Extract the [x, y] coordinate from the center of the cell holding the provided text.  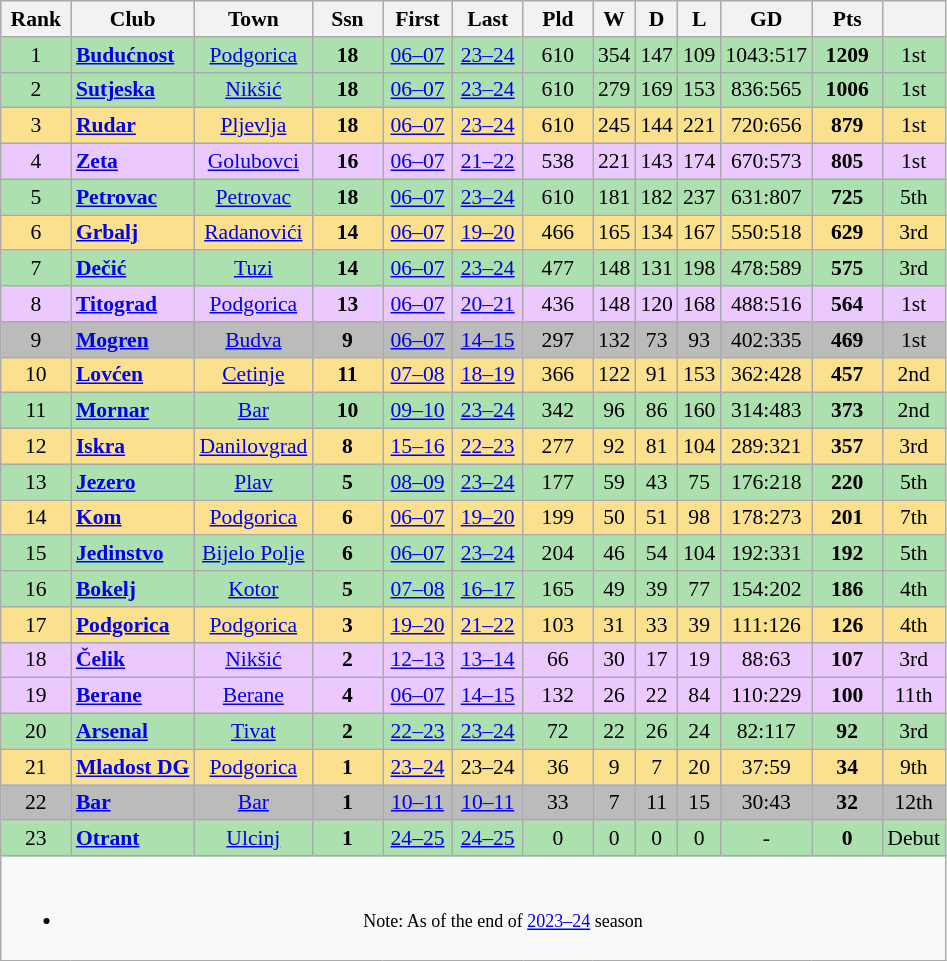
201 [847, 518]
Mornar [132, 411]
12–13 [417, 660]
20–21 [488, 304]
Pts [847, 19]
73 [656, 340]
Titograd [132, 304]
Dečić [132, 269]
629 [847, 233]
13–14 [488, 660]
Lovćen [132, 375]
575 [847, 269]
720:656 [766, 126]
16–17 [488, 589]
805 [847, 162]
192 [847, 554]
77 [700, 589]
134 [656, 233]
08–09 [417, 482]
126 [847, 625]
199 [558, 518]
D [656, 19]
Debut [914, 839]
Rank [36, 19]
Golubovci [253, 162]
Bijelo Polje [253, 554]
Danilovgrad [253, 447]
Club [132, 19]
314:483 [766, 411]
9th [914, 767]
88:63 [766, 660]
169 [656, 90]
GD [766, 19]
W [614, 19]
24 [700, 732]
50 [614, 518]
43 [656, 482]
12 [36, 447]
154:202 [766, 589]
178:273 [766, 518]
Jedinstvo [132, 554]
30 [614, 660]
402:335 [766, 340]
488:516 [766, 304]
51 [656, 518]
Tivat [253, 732]
Čelik [132, 660]
Budućnost [132, 55]
34 [847, 767]
Note: As of the end of 2023–24 season [473, 908]
220 [847, 482]
160 [700, 411]
11th [914, 696]
Grbalj [132, 233]
Pld [558, 19]
59 [614, 482]
174 [700, 162]
Ulcinj [253, 839]
836:565 [766, 90]
Budva [253, 340]
277 [558, 447]
Radanovići [253, 233]
182 [656, 197]
Jezero [132, 482]
75 [700, 482]
131 [656, 269]
186 [847, 589]
First [417, 19]
18–19 [488, 375]
362:428 [766, 375]
204 [558, 554]
879 [847, 126]
72 [558, 732]
100 [847, 696]
Cetinje [253, 375]
91 [656, 375]
Bokelj [132, 589]
198 [700, 269]
98 [700, 518]
297 [558, 340]
457 [847, 375]
725 [847, 197]
177 [558, 482]
1209 [847, 55]
373 [847, 411]
Ssn [347, 19]
631:807 [766, 197]
21 [36, 767]
181 [614, 197]
Mladost DG [132, 767]
Sutjeska [132, 90]
1006 [847, 90]
103 [558, 625]
357 [847, 447]
564 [847, 304]
110:229 [766, 696]
L [700, 19]
36 [558, 767]
37:59 [766, 767]
49 [614, 589]
342 [558, 411]
279 [614, 90]
538 [558, 162]
54 [656, 554]
289:321 [766, 447]
82:117 [766, 732]
147 [656, 55]
176:218 [766, 482]
Town [253, 19]
93 [700, 340]
1043:517 [766, 55]
Last [488, 19]
Arsenal [132, 732]
32 [847, 803]
09–10 [417, 411]
144 [656, 126]
237 [700, 197]
354 [614, 55]
31 [614, 625]
111:126 [766, 625]
- [766, 839]
436 [558, 304]
122 [614, 375]
86 [656, 411]
Pljevlja [253, 126]
15–16 [417, 447]
245 [614, 126]
478:589 [766, 269]
7th [914, 518]
168 [700, 304]
107 [847, 660]
109 [700, 55]
477 [558, 269]
23 [36, 839]
84 [700, 696]
Mogren [132, 340]
30:43 [766, 803]
66 [558, 660]
120 [656, 304]
Rudar [132, 126]
Tuzi [253, 269]
167 [700, 233]
81 [656, 447]
366 [558, 375]
Plav [253, 482]
Otrant [132, 839]
670:573 [766, 162]
550:518 [766, 233]
Zeta [132, 162]
Kom [132, 518]
469 [847, 340]
12th [914, 803]
96 [614, 411]
143 [656, 162]
46 [614, 554]
466 [558, 233]
192:331 [766, 554]
Kotor [253, 589]
Iskra [132, 447]
